Detect which cell encompasses the target text, then output its (x, y) center coordinate. 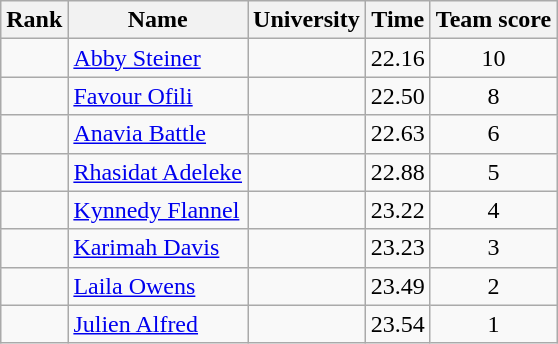
8 (493, 96)
22.50 (398, 96)
Julien Alfred (158, 324)
2 (493, 286)
Laila Owens (158, 286)
Favour Ofili (158, 96)
4 (493, 210)
23.54 (398, 324)
Anavia Battle (158, 134)
22.16 (398, 58)
10 (493, 58)
University (307, 20)
Name (158, 20)
Time (398, 20)
Team score (493, 20)
Kynnedy Flannel (158, 210)
Karimah Davis (158, 248)
1 (493, 324)
5 (493, 172)
22.63 (398, 134)
23.22 (398, 210)
3 (493, 248)
Rank (34, 20)
6 (493, 134)
Abby Steiner (158, 58)
Rhasidat Adeleke (158, 172)
22.88 (398, 172)
23.49 (398, 286)
23.23 (398, 248)
